Identify which cell holds the provided text, then report its (x, y) central coordinate. 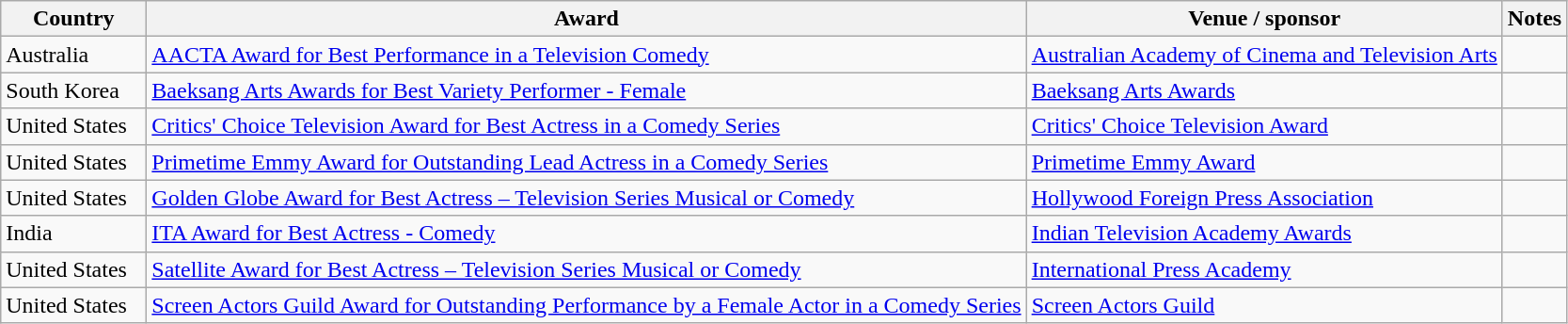
ITA Award for Best Actress - Comedy (587, 234)
Critics' Choice Television Award for Best Actress in a Comedy Series (587, 126)
South Korea (73, 90)
Critics' Choice Television Award (1264, 126)
Baeksang Arts Awards (1264, 90)
Screen Actors Guild (1264, 305)
Primetime Emmy Award for Outstanding Lead Actress in a Comedy Series (587, 162)
Hollywood Foreign Press Association (1264, 198)
India (73, 234)
AACTA Award for Best Performance in a Television Comedy (587, 55)
Golden Globe Award for Best Actress – Television Series Musical or Comedy (587, 198)
Primetime Emmy Award (1264, 162)
Screen Actors Guild Award for Outstanding Performance by a Female Actor in a Comedy Series (587, 305)
Australia (73, 55)
Country (73, 19)
Notes (1534, 19)
Award (587, 19)
Satellite Award for Best Actress – Television Series Musical or Comedy (587, 269)
International Press Academy (1264, 269)
Australian Academy of Cinema and Television Arts (1264, 55)
Baeksang Arts Awards for Best Variety Performer - Female (587, 90)
Indian Television Academy Awards (1264, 234)
Venue / sponsor (1264, 19)
